From the cell containing the given text, extract its center point as (X, Y) coordinate. 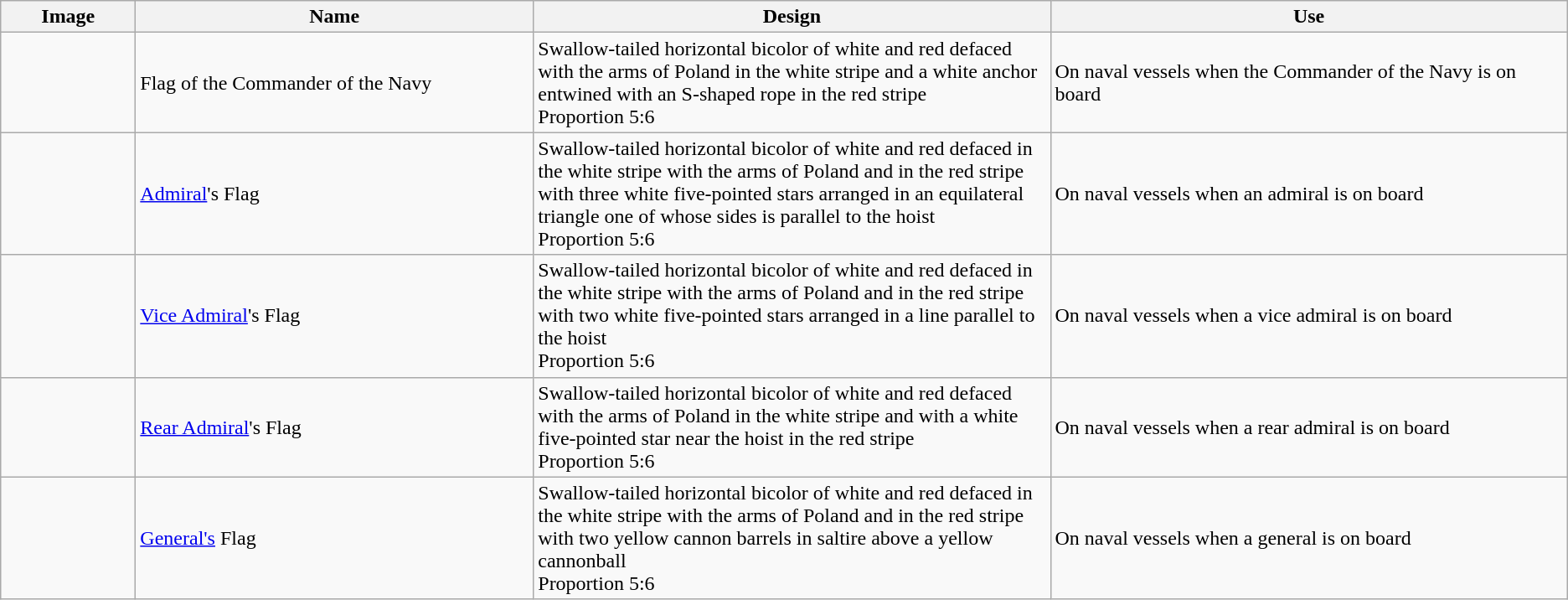
Use (1308, 17)
On naval vessels when the Commander of the Navy is on board (1308, 82)
On naval vessels when a vice admiral is on board (1308, 316)
Admiral's Flag (335, 194)
Vice Admiral's Flag (335, 316)
On naval vessels when an admiral is on board (1308, 194)
General's Flag (335, 538)
Flag of the Commander of the Navy (335, 82)
Image (69, 17)
Rear Admiral's Flag (335, 427)
On naval vessels when a rear admiral is on board (1308, 427)
Name (335, 17)
On naval vessels when a general is on board (1308, 538)
Design (792, 17)
